Return the [x, y] coordinate for the center point of the cell that contains the specified text.  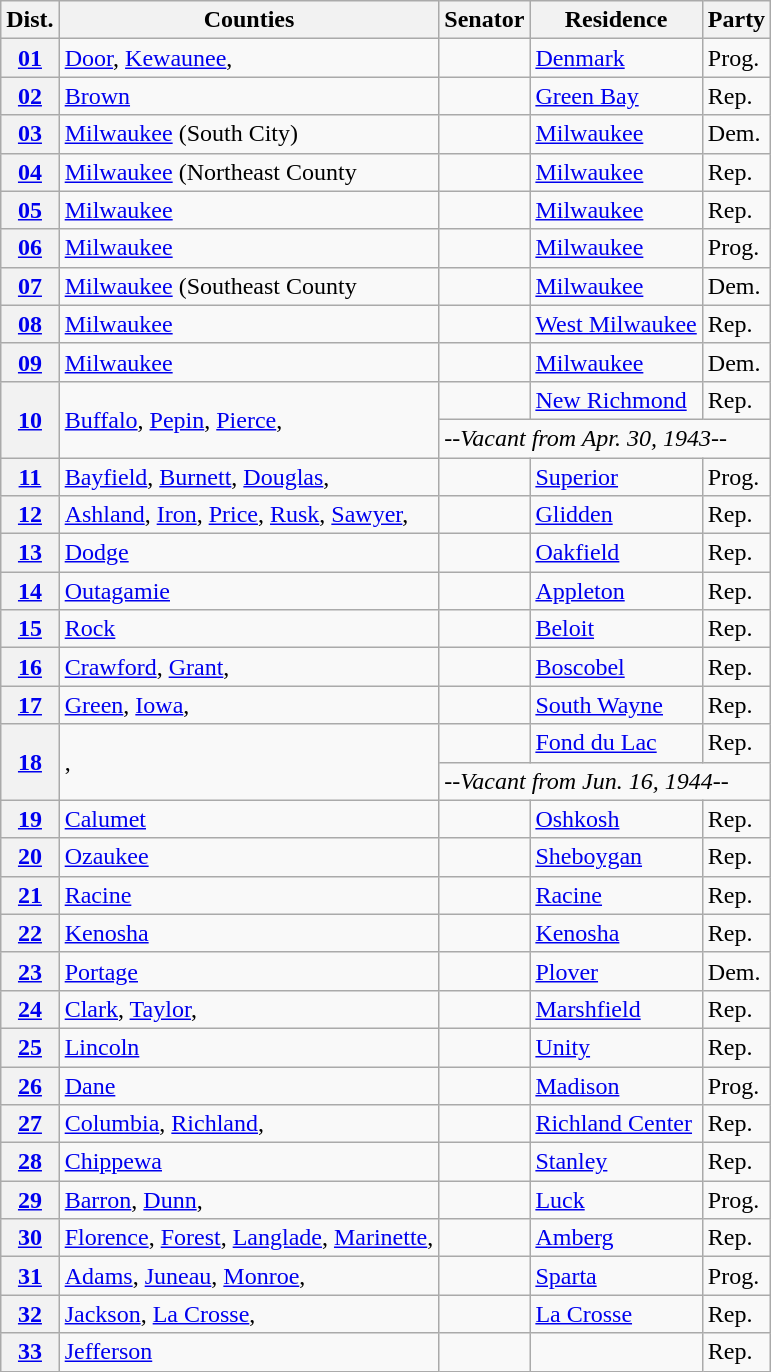
Appleton [616, 591]
Sheboygan [616, 857]
Oshkosh [616, 819]
29 [30, 1200]
La Crosse [616, 1314]
32 [30, 1314]
Ashland, Iron, Price, Rusk, Sawyer, [249, 515]
Crawford, Grant, [249, 667]
30 [30, 1238]
12 [30, 515]
Clark, Taylor, [249, 1009]
01 [30, 58]
31 [30, 1276]
17 [30, 705]
Superior [616, 477]
06 [30, 248]
Madison [616, 1085]
Chippewa [249, 1162]
Buffalo, Pepin, Pierce, [249, 419]
Unity [616, 1047]
23 [30, 971]
18 [30, 762]
Luck [616, 1200]
21 [30, 895]
33 [30, 1352]
Rock [249, 629]
Barron, Dunn, [249, 1200]
South Wayne [616, 705]
Adams, Juneau, Monroe, [249, 1276]
--Vacant from Apr. 30, 1943-- [605, 438]
Door, Kewaunee, [249, 58]
Jackson, La Crosse, [249, 1314]
Outagamie [249, 591]
07 [30, 286]
19 [30, 819]
Sparta [616, 1276]
28 [30, 1162]
Dist. [30, 20]
Boscobel [616, 667]
27 [30, 1124]
--Vacant from Jun. 16, 1944-- [605, 781]
22 [30, 933]
Ozaukee [249, 857]
25 [30, 1047]
16 [30, 667]
Lincoln [249, 1047]
Party [736, 20]
Residence [616, 20]
14 [30, 591]
Dodge [249, 553]
Brown [249, 96]
Jefferson [249, 1352]
04 [30, 172]
Dane [249, 1085]
15 [30, 629]
Glidden [616, 515]
, [249, 762]
Oakfield [616, 553]
Amberg [616, 1238]
Portage [249, 971]
Denmark [616, 58]
Milwaukee (South City) [249, 134]
Milwaukee (Northeast County [249, 172]
11 [30, 477]
West Milwaukee [616, 324]
10 [30, 419]
02 [30, 96]
Bayfield, Burnett, Douglas, [249, 477]
Plover [616, 971]
26 [30, 1085]
Marshfield [616, 1009]
Columbia, Richland, [249, 1124]
Calumet [249, 819]
Florence, Forest, Langlade, Marinette, [249, 1238]
Green Bay [616, 96]
Milwaukee (Southeast County [249, 286]
05 [30, 210]
13 [30, 553]
20 [30, 857]
03 [30, 134]
Stanley [616, 1162]
08 [30, 324]
Beloit [616, 629]
Fond du Lac [616, 743]
Green, Iowa, [249, 705]
09 [30, 362]
New Richmond [616, 400]
Counties [249, 20]
Richland Center [616, 1124]
24 [30, 1009]
Senator [484, 20]
